Output the [X, Y] coordinate of the center of the cell containing the given text.  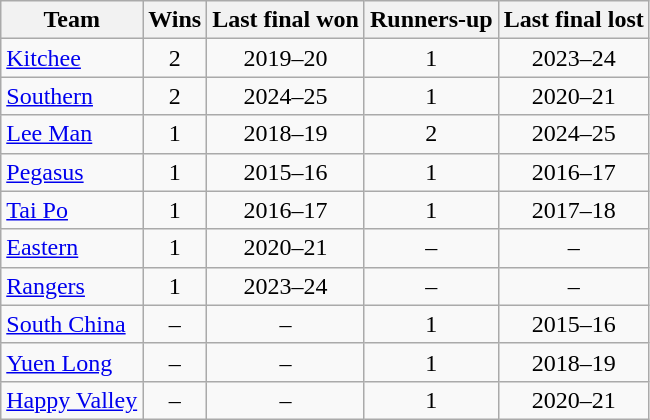
Last final lost [574, 20]
South China [72, 324]
2019–20 [286, 58]
2017–18 [574, 210]
Southern [72, 96]
Happy Valley [72, 400]
Eastern [72, 248]
Yuen Long [72, 362]
Rangers [72, 286]
Tai Po [72, 210]
Pegasus [72, 172]
Lee Man [72, 134]
Runners-up [431, 20]
Kitchee [72, 58]
Wins [175, 20]
Last final won [286, 20]
Team [72, 20]
